From the cell containing the given text, extract its center point as (x, y) coordinate. 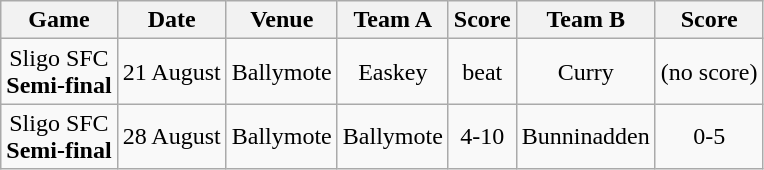
Game (59, 20)
Team A (392, 20)
Team B (586, 20)
(no score) (709, 72)
28 August (172, 136)
Venue (282, 20)
21 August (172, 72)
4-10 (482, 136)
Curry (586, 72)
Date (172, 20)
Easkey (392, 72)
Bunninadden (586, 136)
beat (482, 72)
0-5 (709, 136)
